Search for the cell housing the specified text and yield its [x, y] center coordinate. 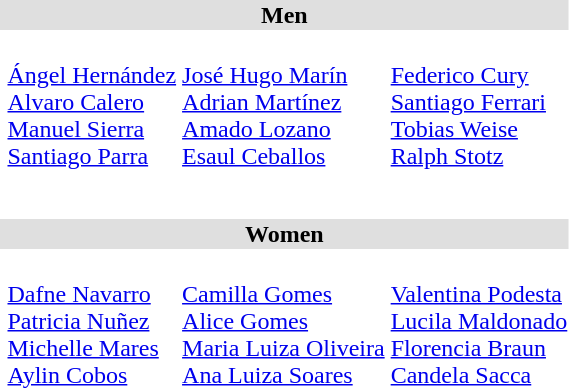
Federico CurySantiago FerrariTobias WeiseRalph Stotz [479, 102]
José Hugo MarínAdrian MartínezAmado LozanoEsaul Ceballos [284, 102]
Men [284, 15]
Women [284, 234]
Ángel HernándezAlvaro CaleroManuel SierraSantiago Parra [92, 102]
